Locate the cell with the specified text and output its (X, Y) center coordinate. 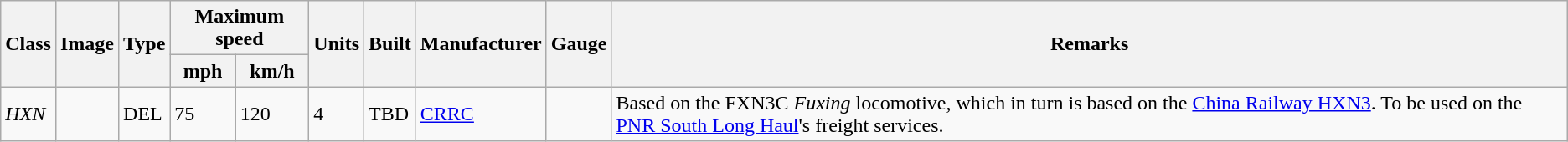
Built (390, 43)
75 (203, 114)
Remarks (1089, 43)
HXN (28, 114)
4 (337, 114)
120 (272, 114)
Manufacturer (481, 43)
Units (337, 43)
Class (28, 43)
Based on the FXN3C Fuxing locomotive, which in turn is based on the China Railway HXN3. To be used on the PNR South Long Haul's freight services. (1089, 114)
Gauge (579, 43)
CRRC (481, 114)
Type (144, 43)
TBD (390, 114)
DEL (144, 114)
mph (203, 71)
Maximum speed (240, 28)
km/h (272, 71)
Image (87, 43)
